Extract the (x, y) coordinate from the center of the cell holding the provided text.  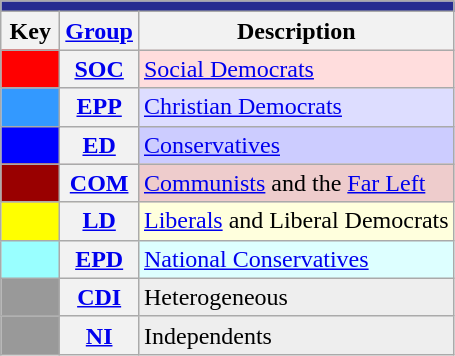
Group (100, 31)
Independents (296, 335)
COM (100, 183)
National Conservatives (296, 259)
EPP (100, 107)
Christian Democrats (296, 107)
Conservatives (296, 145)
Description (296, 31)
EPD (100, 259)
LD (100, 221)
Heterogeneous (296, 297)
Liberals and Liberal Democrats (296, 221)
Communists and the Far Left (296, 183)
Key (30, 31)
ED (100, 145)
SOC (100, 69)
Social Democrats (296, 69)
CDI (100, 297)
NI (100, 335)
